Detect which cell encompasses the target text, then output its [X, Y] center coordinate. 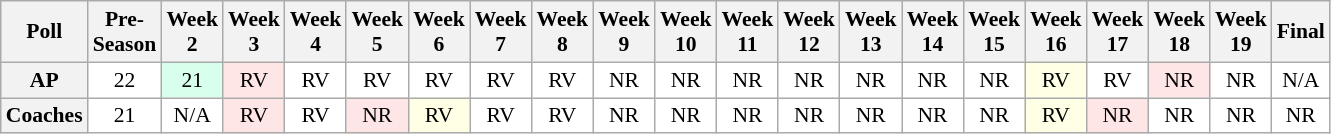
Week13 [871, 32]
Week18 [1179, 32]
AP [44, 80]
Week10 [686, 32]
Week4 [316, 32]
Week2 [192, 32]
Pre-Season [125, 32]
Week12 [809, 32]
Week7 [501, 32]
Poll [44, 32]
Coaches [44, 116]
Week15 [994, 32]
Week14 [933, 32]
Week6 [439, 32]
Week17 [1118, 32]
Week5 [377, 32]
22 [125, 80]
Final [1301, 32]
Week9 [624, 32]
Week8 [562, 32]
Week19 [1241, 32]
Week3 [254, 32]
Week11 [748, 32]
Week16 [1056, 32]
